Search for the cell housing the specified text and yield its [x, y] center coordinate. 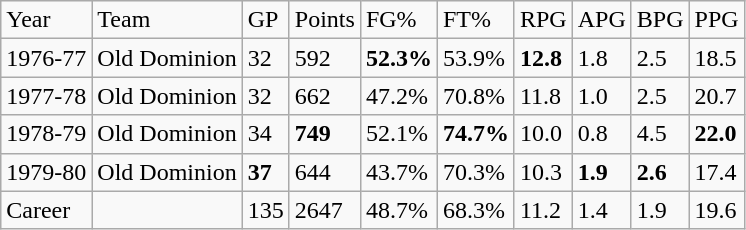
2647 [324, 210]
1978-79 [46, 134]
1.8 [602, 58]
0.8 [602, 134]
BPG [660, 20]
22.0 [716, 134]
48.7% [398, 210]
1.0 [602, 96]
749 [324, 134]
18.5 [716, 58]
FT% [476, 20]
592 [324, 58]
19.6 [716, 210]
Points [324, 20]
74.7% [476, 134]
70.3% [476, 172]
52.1% [398, 134]
1976-77 [46, 58]
10.3 [543, 172]
11.8 [543, 96]
2.6 [660, 172]
Career [46, 210]
47.2% [398, 96]
RPG [543, 20]
52.3% [398, 58]
53.9% [476, 58]
68.3% [476, 210]
70.8% [476, 96]
APG [602, 20]
FG% [398, 20]
Year [46, 20]
GP [266, 20]
20.7 [716, 96]
11.2 [543, 210]
10.0 [543, 134]
4.5 [660, 134]
34 [266, 134]
1977-78 [46, 96]
37 [266, 172]
1979-80 [46, 172]
PPG [716, 20]
662 [324, 96]
43.7% [398, 172]
135 [266, 210]
17.4 [716, 172]
Team [167, 20]
1.4 [602, 210]
12.8 [543, 58]
644 [324, 172]
